Find where the given text appears and provide that cell's center as (x, y) coordinate. 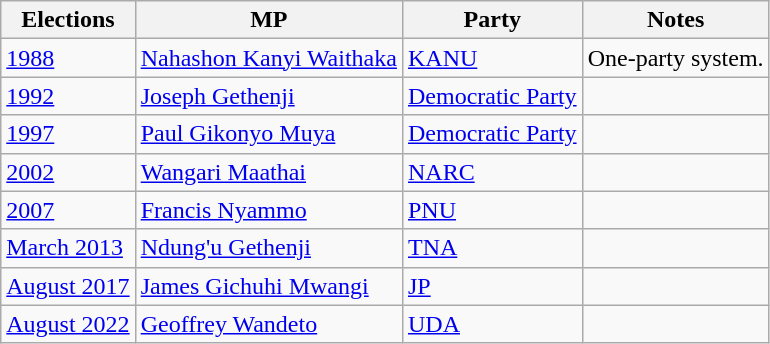
1988 (68, 58)
August 2022 (68, 324)
One-party system. (676, 58)
MP (268, 20)
TNA (492, 248)
JP (492, 286)
Elections (68, 20)
Ndung'u Gethenji (268, 248)
Paul Gikonyo Muya (268, 134)
Francis Nyammo (268, 210)
1997 (68, 134)
Nahashon Kanyi Waithaka (268, 58)
1992 (68, 96)
2007 (68, 210)
Joseph Gethenji (268, 96)
Wangari Maathai (268, 172)
NARC (492, 172)
Geoffrey Wandeto (268, 324)
UDA (492, 324)
PNU (492, 210)
Notes (676, 20)
Party (492, 20)
March 2013 (68, 248)
James Gichuhi Mwangi (268, 286)
August 2017 (68, 286)
KANU (492, 58)
2002 (68, 172)
